Locate the cell with the specified text and output its [x, y] center coordinate. 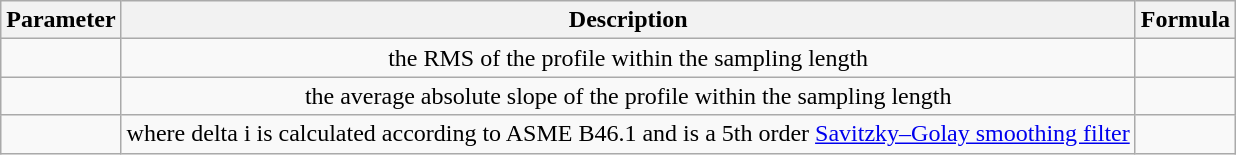
where delta i is calculated according to ASME B46.1 and is a 5th order Savitzky–Golay smoothing filter [628, 134]
the average absolute slope of the profile within the sampling length [628, 96]
Formula [1185, 20]
Parameter [61, 20]
the RMS of the profile within the sampling length [628, 58]
Description [628, 20]
